For the text-containing cell, return its midpoint in [X, Y] coordinate format. 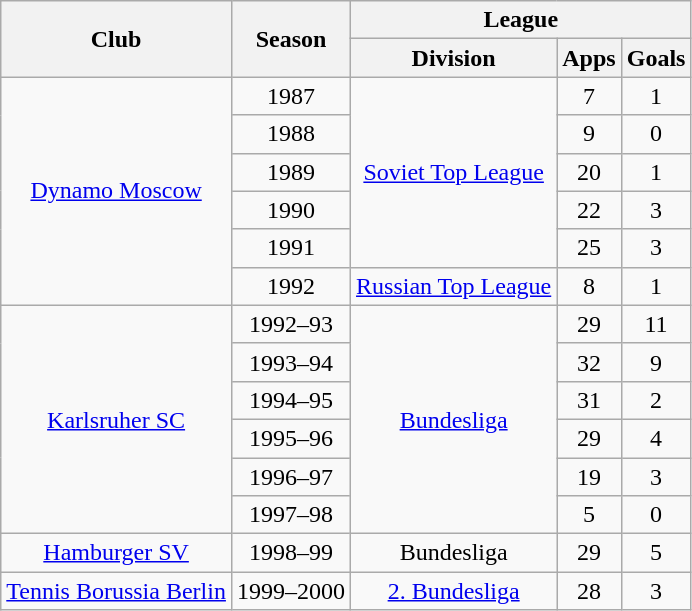
1987 [290, 96]
Season [290, 39]
1990 [290, 210]
Goals [656, 58]
1992 [290, 286]
Karlsruher SC [116, 419]
Russian Top League [454, 286]
Dynamo Moscow [116, 191]
20 [589, 172]
28 [589, 591]
1999–2000 [290, 591]
32 [589, 362]
1994–95 [290, 400]
22 [589, 210]
1988 [290, 134]
Club [116, 39]
4 [656, 438]
1992–93 [290, 324]
2. Bundesliga [454, 591]
League [521, 20]
31 [589, 400]
19 [589, 477]
7 [589, 96]
Tennis Borussia Berlin [116, 591]
1998–99 [290, 553]
8 [589, 286]
1991 [290, 248]
Soviet Top League [454, 172]
11 [656, 324]
1993–94 [290, 362]
1995–96 [290, 438]
Hamburger SV [116, 553]
25 [589, 248]
Division [454, 58]
2 [656, 400]
1996–97 [290, 477]
1989 [290, 172]
Apps [589, 58]
1997–98 [290, 515]
